Extract the (X, Y) coordinate from the center of the cell holding the provided text.  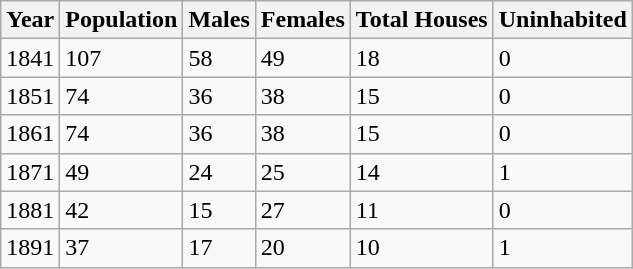
17 (219, 248)
14 (422, 172)
Uninhabited (562, 20)
20 (302, 248)
11 (422, 210)
42 (122, 210)
18 (422, 58)
25 (302, 172)
1861 (30, 134)
24 (219, 172)
Males (219, 20)
Females (302, 20)
58 (219, 58)
27 (302, 210)
1851 (30, 96)
Total Houses (422, 20)
1881 (30, 210)
107 (122, 58)
1871 (30, 172)
Year (30, 20)
1841 (30, 58)
10 (422, 248)
1891 (30, 248)
37 (122, 248)
Population (122, 20)
